Find where the given text appears and provide that cell's center as (x, y) coordinate. 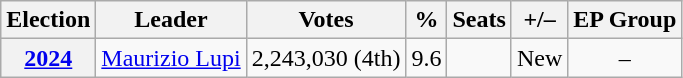
Maurizio Lupi (171, 58)
2,243,030 (4th) (326, 58)
9.6 (426, 58)
New (539, 58)
Leader (171, 20)
EP Group (625, 20)
Election (48, 20)
Votes (326, 20)
+/– (539, 20)
Seats (479, 20)
– (625, 58)
2024 (48, 58)
% (426, 20)
